Scan for the cell matching the given text and deliver its [X, Y] coordinate at center. 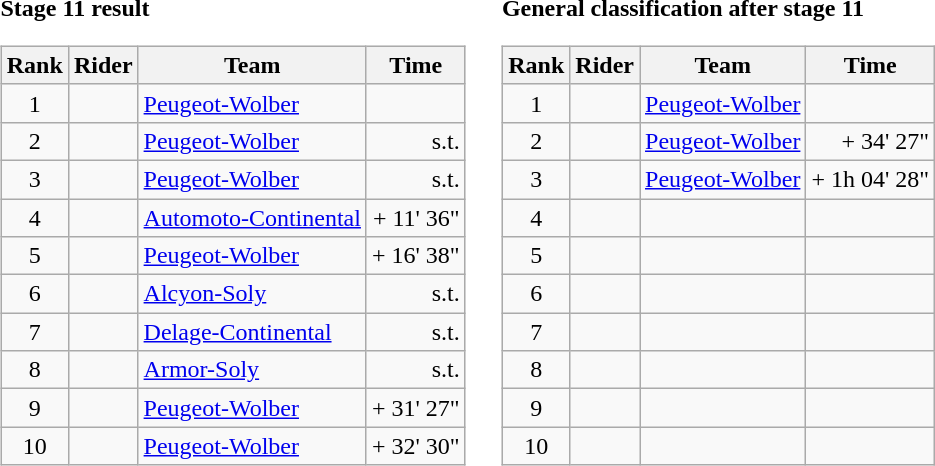
+ 31' 27" [416, 408]
+ 16' 38" [416, 256]
Armor-Soly [252, 370]
+ 11' 36" [416, 217]
+ 32' 30" [416, 446]
Alcyon-Soly [252, 294]
+ 1h 04' 28" [870, 179]
+ 34' 27" [870, 141]
Delage-Continental [252, 332]
Automoto-Continental [252, 217]
